Extract the [X, Y] coordinate from the center of the cell holding the provided text.  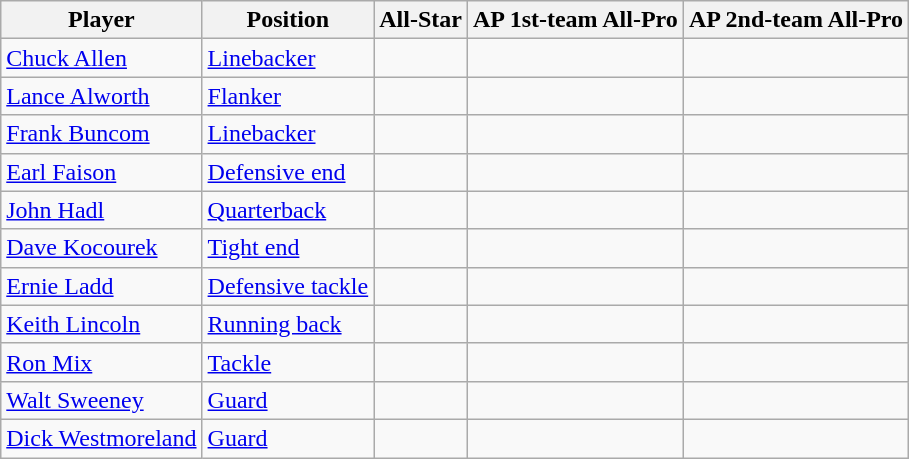
Defensive end [288, 172]
Keith Lincoln [102, 324]
Ernie Ladd [102, 286]
Lance Alworth [102, 96]
Ron Mix [102, 362]
John Hadl [102, 210]
Position [288, 20]
Tackle [288, 362]
Earl Faison [102, 172]
Frank Buncom [102, 134]
Player [102, 20]
Chuck Allen [102, 58]
Walt Sweeney [102, 400]
Defensive tackle [288, 286]
Dick Westmoreland [102, 438]
Quarterback [288, 210]
All-Star [421, 20]
AP 1st-team All-Pro [575, 20]
Tight end [288, 248]
Flanker [288, 96]
AP 2nd-team All-Pro [796, 20]
Running back [288, 324]
Dave Kocourek [102, 248]
